Detect which cell encompasses the target text, then output its [X, Y] center coordinate. 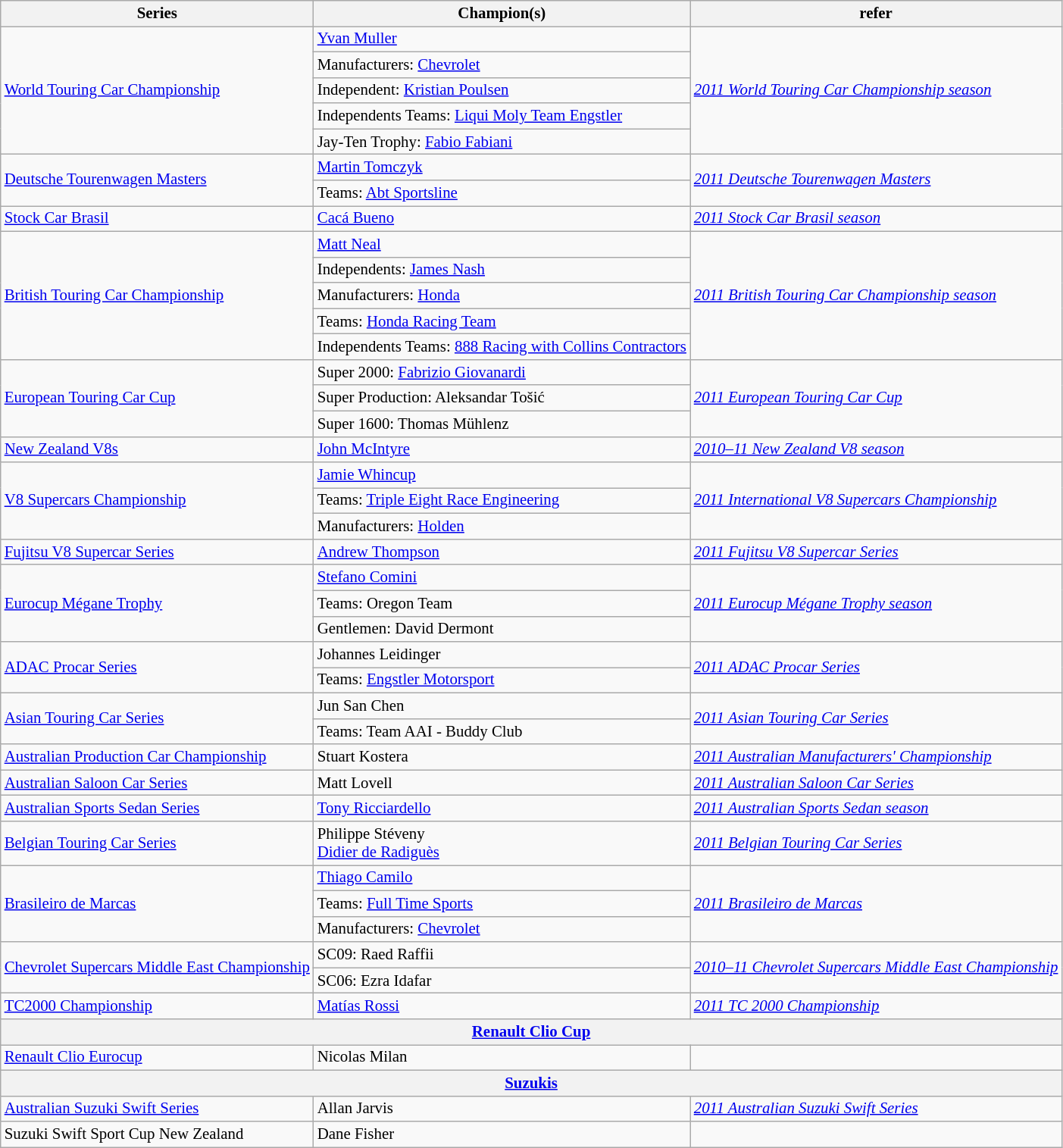
2011 World Touring Car Championship season [876, 89]
Yvan Muller [502, 39]
Fujitsu V8 Supercar Series [158, 552]
Matt Neal [502, 244]
Super 1600: Thomas Mühlenz [502, 424]
2011 Australian Suzuki Swift Series [876, 1109]
2011 Brasileiro de Marcas [876, 904]
2011 Belgian Touring Car Series [876, 843]
V8 Supercars Championship [158, 501]
Teams: Team AAI - Buddy Club [502, 731]
Manufacturers: Holden [502, 527]
Belgian Touring Car Series [158, 843]
Matt Lovell [502, 783]
Stuart Kostera [502, 757]
2011 Eurocup Mégane Trophy season [876, 603]
2011 Asian Touring Car Series [876, 718]
Gentlemen: David Dermont [502, 629]
Stefano Comini [502, 577]
Manufacturers: Honda [502, 296]
Deutsche Tourenwagen Masters [158, 180]
Super Production: Aleksandar Tošić [502, 398]
Champion(s) [502, 14]
Suzukis [532, 1083]
Independent: Kristian Poulsen [502, 90]
Dane Fisher [502, 1134]
2010–11 Chevrolet Supercars Middle East Championship [876, 968]
Asian Touring Car Series [158, 718]
Australian Sports Sedan Series [158, 809]
Teams: Abt Sportsline [502, 193]
Renault Clio Cup [532, 1032]
TC2000 Championship [158, 1006]
2011 Stock Car Brasil season [876, 218]
Teams: Engstler Motorsport [502, 680]
Brasileiro de Marcas [158, 904]
2011 British Touring Car Championship season [876, 296]
SC09: Raed Raffii [502, 955]
2011 International V8 Supercars Championship [876, 501]
European Touring Car Cup [158, 398]
2011 European Touring Car Cup [876, 398]
Allan Jarvis [502, 1109]
Matías Rossi [502, 1006]
Independents Teams: 888 Racing with Collins Contractors [502, 347]
Australian Suzuki Swift Series [158, 1109]
2011 Australian Sports Sedan season [876, 809]
Eurocup Mégane Trophy [158, 603]
Cacá Bueno [502, 218]
Teams: Triple Eight Race Engineering [502, 501]
Series [158, 14]
Australian Production Car Championship [158, 757]
British Touring Car Championship [158, 296]
2011 Deutsche Tourenwagen Masters [876, 180]
Suzuki Swift Sport Cup New Zealand [158, 1134]
Philippe Stéveny Didier de Radiguès [502, 843]
Jay-Ten Trophy: Fabio Fabiani [502, 142]
Independents: James Nash [502, 270]
Jun San Chen [502, 705]
2010–11 New Zealand V8 season [876, 449]
Teams: Full Time Sports [502, 903]
Stock Car Brasil [158, 218]
John McIntyre [502, 449]
Johannes Leidinger [502, 655]
Chevrolet Supercars Middle East Championship [158, 968]
refer [876, 14]
Jamie Whincup [502, 475]
Teams: Honda Racing Team [502, 321]
2011 TC 2000 Championship [876, 1006]
Super 2000: Fabrizio Giovanardi [502, 372]
2011 Australian Manufacturers' Championship [876, 757]
Renault Clio Eurocup [158, 1057]
Tony Ricciardello [502, 809]
Independents Teams: Liqui Moly Team Engstler [502, 116]
Australian Saloon Car Series [158, 783]
Andrew Thompson [502, 552]
SC06: Ezra Idafar [502, 981]
New Zealand V8s [158, 449]
Teams: Oregon Team [502, 603]
Martin Tomczyk [502, 167]
World Touring Car Championship [158, 89]
ADAC Procar Series [158, 668]
2011 Fujitsu V8 Supercar Series [876, 552]
2011 ADAC Procar Series [876, 668]
2011 Australian Saloon Car Series [876, 783]
Thiago Camilo [502, 878]
Nicolas Milan [502, 1057]
